Detect which cell encompasses the target text, then output its (X, Y) center coordinate. 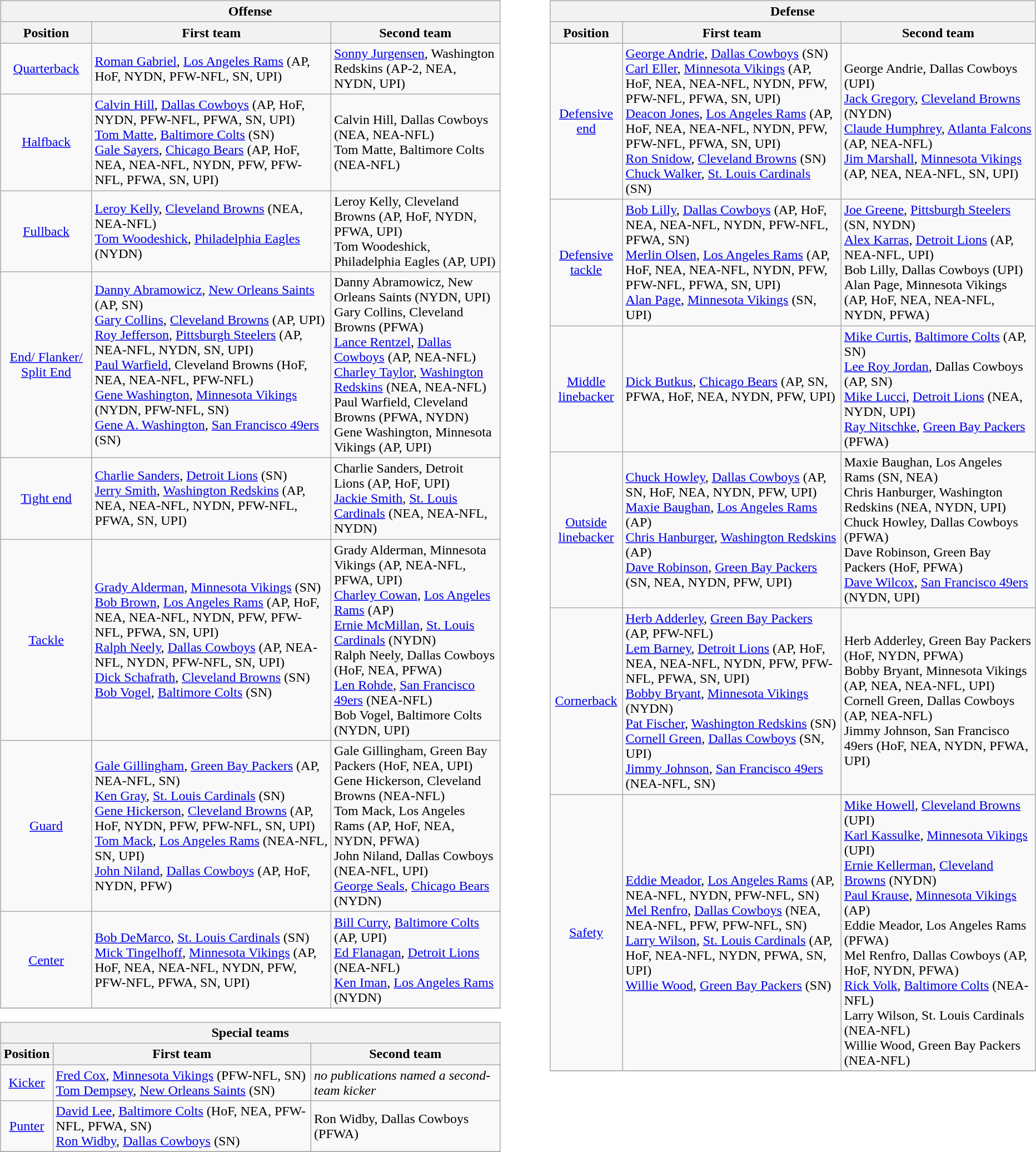
Punter (27, 1126)
Defensive tackle (586, 262)
no publications named a second-team kicker (406, 1082)
Leroy Kelly, Cleveland Browns (AP, HoF, NYDN, PFWA, UPI) Tom Woodeshick, Philadelphia Eagles (AP, UPI) (415, 231)
Bob DeMarco, St. Louis Cardinals (SN) Mick Tingelhoff, Minnesota Vikings (AP, HoF, NEA, NEA-NFL, NYDN, PFW, PFW-NFL, PFWA, SN, UPI) (211, 960)
Guard (46, 826)
Tackle (46, 640)
David Lee, Baltimore Colts (HoF, NEA, PFW-NFL, PFWA, SN) Ron Widby, Dallas Cowboys (SN) (182, 1126)
Cornerback (586, 702)
End/ Flanker/ Split End (46, 365)
Fred Cox, Minnesota Vikings (PFW-NFL, SN) Tom Dempsey, New Orleans Saints (SN) (182, 1082)
Special teams (250, 1032)
Quarterback (46, 68)
Safety (586, 933)
Offense (250, 11)
Sonny Jurgensen, Washington Redskins (AP-2, NEA, NYDN, UPI) (415, 68)
Halfback (46, 142)
Kicker (27, 1082)
Ron Widby, Dallas Cowboys (PFWA) (406, 1126)
Bill Curry, Baltimore Colts (AP, UPI) Ed Flanagan, Detroit Lions (NEA-NFL) Ken Iman, Los Angeles Rams (NYDN) (415, 960)
Dick Butkus, Chicago Bears (AP, SN, PFWA, HoF, NEA, NYDN, PFW, UPI) (731, 389)
Leroy Kelly, Cleveland Browns (NEA, NEA-NFL) Tom Woodeshick, Philadelphia Eagles (NYDN) (211, 231)
Charlie Sanders, Detroit Lions (SN) Jerry Smith, Washington Redskins (AP, NEA, NEA-NFL, NYDN, PFW-NFL, PFWA, SN, UPI) (211, 499)
Middle linebacker (586, 389)
Charlie Sanders, Detroit Lions (AP, HoF, UPI) Jackie Smith, St. Louis Cardinals (NEA, NEA-NFL, NYDN) (415, 499)
Calvin Hill, Dallas Cowboys (NEA, NEA-NFL) Tom Matte, Baltimore Colts (NEA-NFL) (415, 142)
Tight end (46, 499)
Roman Gabriel, Los Angeles Rams (AP, HoF, NYDN, PFW-NFL, SN, UPI) (211, 68)
Fullback (46, 231)
Center (46, 960)
Defensive end (586, 121)
Defense (793, 11)
Outside linebacker (586, 530)
